Extract the (x, y) coordinate from the center of the cell holding the provided text.  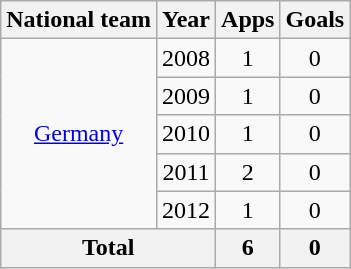
Total (108, 248)
National team (79, 20)
Apps (248, 20)
2 (248, 172)
2010 (186, 134)
Goals (315, 20)
2011 (186, 172)
2009 (186, 96)
Germany (79, 134)
Year (186, 20)
6 (248, 248)
2008 (186, 58)
2012 (186, 210)
